Locate the cell with the specified text and output its (x, y) center coordinate. 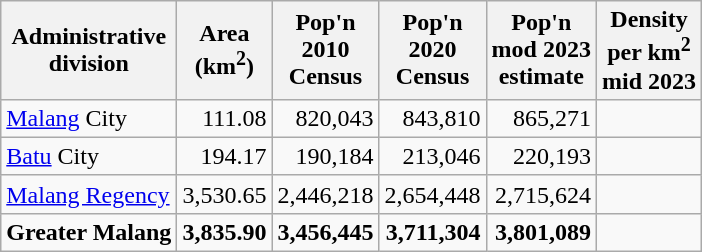
3,456,445 (326, 232)
Area(km2) (224, 50)
Densityper km2mid 2023 (648, 50)
Malang City (89, 118)
843,810 (432, 118)
3,835.90 (224, 232)
865,271 (541, 118)
820,043 (326, 118)
190,184 (326, 156)
Administrativedivision (89, 50)
Pop'n2010Census (326, 50)
2,654,448 (432, 194)
111.08 (224, 118)
2,715,624 (541, 194)
Greater Malang (89, 232)
3,530.65 (224, 194)
3,711,304 (432, 232)
194.17 (224, 156)
Pop'nmod 2023estimate (541, 50)
2,446,218 (326, 194)
Batu City (89, 156)
Malang Regency (89, 194)
3,801,089 (541, 232)
Pop'n2020Census (432, 50)
213,046 (432, 156)
220,193 (541, 156)
